Return [X, Y] of the center of cell containing provided text 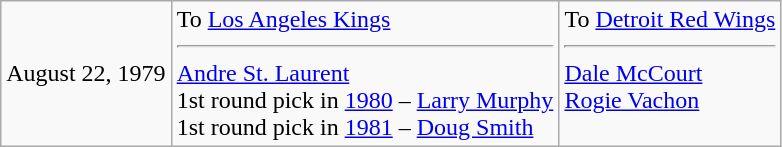
To Detroit Red WingsDale McCourt Rogie Vachon [670, 74]
To Los Angeles KingsAndre St. Laurent 1st round pick in 1980 – Larry Murphy 1st round pick in 1981 – Doug Smith [365, 74]
August 22, 1979 [86, 74]
